Detect which cell encompasses the target text, then output its (X, Y) center coordinate. 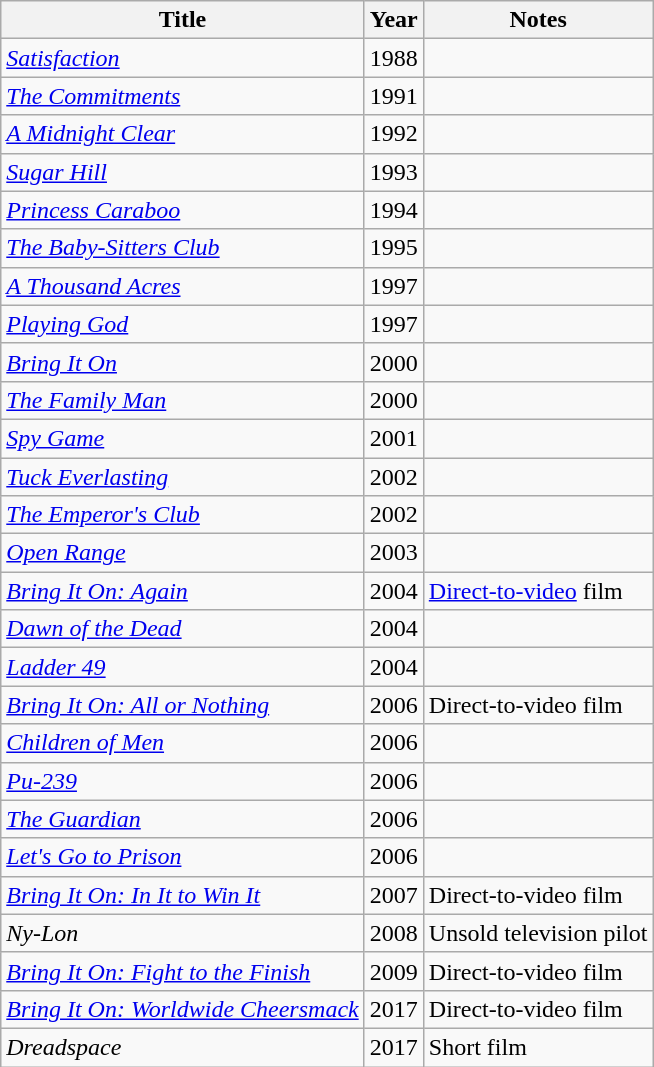
Children of Men (182, 743)
The Baby-Sitters Club (182, 248)
Bring It On: Worldwide Cheersmack (182, 1009)
1993 (394, 172)
1994 (394, 210)
2003 (394, 553)
Open Range (182, 553)
Unsold television pilot (538, 933)
1988 (394, 58)
Sugar Hill (182, 172)
Year (394, 20)
Let's Go to Prison (182, 857)
Pu-239 (182, 781)
The Guardian (182, 819)
The Family Man (182, 400)
Bring It On: Again (182, 591)
2008 (394, 933)
Title (182, 20)
1995 (394, 248)
2009 (394, 971)
Dreadspace (182, 1047)
1992 (394, 134)
2001 (394, 438)
Ladder 49 (182, 667)
Bring It On: Fight to the Finish (182, 971)
Ny-Lon (182, 933)
Bring It On: In It to Win It (182, 895)
The Emperor's Club (182, 515)
Playing God (182, 324)
Tuck Everlasting (182, 477)
A Thousand Acres (182, 286)
Princess Caraboo (182, 210)
The Commitments (182, 96)
Bring It On (182, 362)
Dawn of the Dead (182, 629)
Bring It On: All or Nothing (182, 705)
1991 (394, 96)
Satisfaction (182, 58)
Notes (538, 20)
Short film (538, 1047)
Spy Game (182, 438)
2007 (394, 895)
A Midnight Clear (182, 134)
